Search for the cell housing the specified text and yield its (x, y) center coordinate. 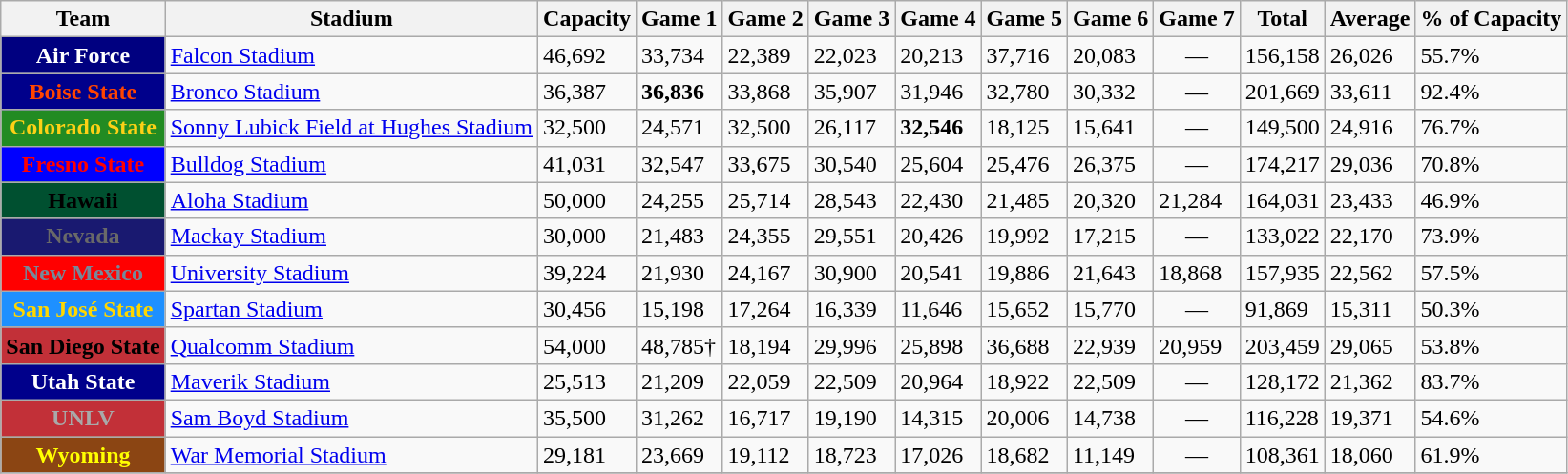
24,167 (765, 273)
33,734 (679, 55)
Fresno State (83, 164)
91,869 (1283, 309)
31,946 (938, 92)
24,355 (765, 237)
25,513 (588, 381)
21,483 (679, 237)
20,964 (938, 381)
30,456 (588, 309)
UNLV (83, 418)
20,213 (938, 55)
21,284 (1197, 200)
92.4% (1491, 92)
Stadium (351, 19)
33,868 (765, 92)
Bulldog Stadium (351, 164)
16,339 (851, 309)
50.3% (1491, 309)
28,543 (851, 200)
22,430 (938, 200)
57.5% (1491, 273)
Colorado State (83, 128)
Game 5 (1024, 19)
30,000 (588, 237)
174,217 (1283, 164)
46.9% (1491, 200)
19,190 (851, 418)
61.9% (1491, 455)
22,939 (1110, 345)
17,215 (1110, 237)
14,315 (938, 418)
46,692 (588, 55)
20,320 (1110, 200)
15,652 (1024, 309)
149,500 (1283, 128)
University Stadium (351, 273)
116,228 (1283, 418)
37,716 (1024, 55)
26,375 (1110, 164)
201,669 (1283, 92)
33,611 (1370, 92)
26,117 (851, 128)
25,476 (1024, 164)
156,158 (1283, 55)
21,930 (679, 273)
Wyoming (83, 455)
Game 3 (851, 19)
22,562 (1370, 273)
Utah State (83, 381)
Aloha Stadium (351, 200)
30,900 (851, 273)
32,546 (938, 128)
32,547 (679, 164)
33,675 (765, 164)
Sam Boyd Stadium (351, 418)
18,125 (1024, 128)
26,026 (1370, 55)
Game 6 (1110, 19)
53.8% (1491, 345)
21,362 (1370, 381)
29,036 (1370, 164)
Nevada (83, 237)
Capacity (588, 19)
Game 7 (1197, 19)
203,459 (1283, 345)
29,996 (851, 345)
19,992 (1024, 237)
54.6% (1491, 418)
15,198 (679, 309)
Game 1 (679, 19)
18,060 (1370, 455)
18,682 (1024, 455)
35,500 (588, 418)
76.7% (1491, 128)
25,714 (765, 200)
70.8% (1491, 164)
Team (83, 19)
32,780 (1024, 92)
133,022 (1283, 237)
24,571 (679, 128)
15,641 (1110, 128)
108,361 (1283, 455)
17,026 (938, 455)
35,907 (851, 92)
17,264 (765, 309)
Spartan Stadium (351, 309)
21,209 (679, 381)
18,868 (1197, 273)
Air Force (83, 55)
20,959 (1197, 345)
83.7% (1491, 381)
Average (1370, 19)
Falcon Stadium (351, 55)
% of Capacity (1491, 19)
24,916 (1370, 128)
48,785† (679, 345)
19,112 (765, 455)
Game 4 (938, 19)
14,738 (1110, 418)
22,023 (851, 55)
50,000 (588, 200)
25,898 (938, 345)
11,646 (938, 309)
20,426 (938, 237)
73.9% (1491, 237)
29,551 (851, 237)
23,433 (1370, 200)
Maverik Stadium (351, 381)
21,643 (1110, 273)
16,717 (765, 418)
20,541 (938, 273)
55.7% (1491, 55)
Sonny Lubick Field at Hughes Stadium (351, 128)
22,059 (765, 381)
22,170 (1370, 237)
Qualcomm Stadium (351, 345)
11,149 (1110, 455)
18,194 (765, 345)
31,262 (679, 418)
24,255 (679, 200)
21,485 (1024, 200)
25,604 (938, 164)
41,031 (588, 164)
36,688 (1024, 345)
15,770 (1110, 309)
Total (1283, 19)
36,387 (588, 92)
Boise State (83, 92)
30,332 (1110, 92)
39,224 (588, 273)
29,065 (1370, 345)
18,922 (1024, 381)
19,886 (1024, 273)
18,723 (851, 455)
New Mexico (83, 273)
Bronco Stadium (351, 92)
30,540 (851, 164)
15,311 (1370, 309)
War Memorial Stadium (351, 455)
23,669 (679, 455)
Game 2 (765, 19)
22,389 (765, 55)
157,935 (1283, 273)
29,181 (588, 455)
128,172 (1283, 381)
19,371 (1370, 418)
20,083 (1110, 55)
San Diego State (83, 345)
Hawaii (83, 200)
164,031 (1283, 200)
San José State (83, 309)
Mackay Stadium (351, 237)
20,006 (1024, 418)
54,000 (588, 345)
36,836 (679, 92)
